Capture the cell that displays the provided text and extract its [X, Y] central coordinate. 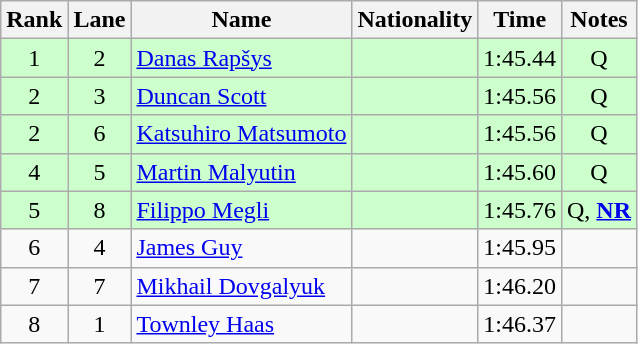
Q, NR [598, 210]
Time [520, 20]
Notes [598, 20]
Townley Haas [242, 324]
Lane [100, 20]
1:45.76 [520, 210]
Mikhail Dovgalyuk [242, 286]
Duncan Scott [242, 96]
Rank [34, 20]
Filippo Megli [242, 210]
1:45.44 [520, 58]
1:46.37 [520, 324]
Name [242, 20]
Danas Rapšys [242, 58]
James Guy [242, 248]
3 [100, 96]
1:46.20 [520, 286]
Katsuhiro Matsumoto [242, 134]
Martin Malyutin [242, 172]
1:45.95 [520, 248]
Nationality [415, 20]
1:45.60 [520, 172]
